Detect which cell encompasses the target text, then output its [X, Y] center coordinate. 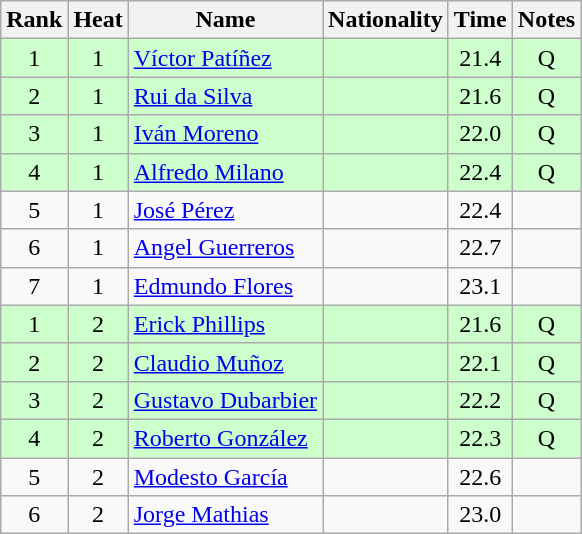
21.4 [480, 58]
Notes [546, 20]
22.7 [480, 248]
Gustavo Dubarbier [225, 400]
22.1 [480, 362]
Heat [98, 20]
22.0 [480, 134]
Roberto González [225, 438]
Jorge Mathias [225, 515]
Time [480, 20]
23.1 [480, 286]
Erick Phillips [225, 324]
Claudio Muñoz [225, 362]
Nationality [386, 20]
Iván Moreno [225, 134]
7 [34, 286]
23.0 [480, 515]
22.2 [480, 400]
Rank [34, 20]
Víctor Patíñez [225, 58]
José Pérez [225, 210]
Name [225, 20]
Edmundo Flores [225, 286]
Rui da Silva [225, 96]
22.3 [480, 438]
22.6 [480, 477]
Alfredo Milano [225, 172]
Modesto García [225, 477]
Angel Guerreros [225, 248]
